From the cell containing the given text, extract its center point as [x, y] coordinate. 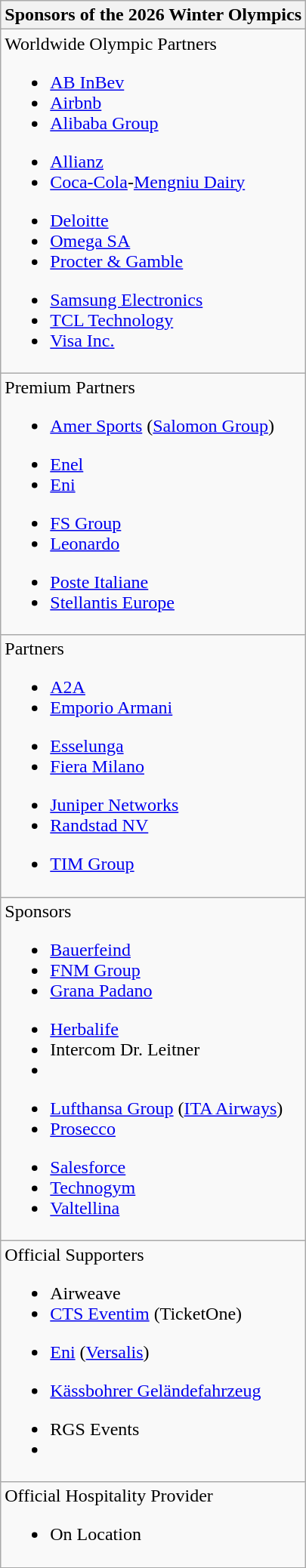
Sponsors of the 2026 Winter Olympics [153, 15]
Premium Partners Amer Sports (Salomon Group)EnelEniFS GroupLeonardoPoste ItalianeStellantis Europe [153, 504]
Partners A2AEmporio ArmaniEsselungaFiera MilanoJuniper NetworksRandstad NVTIM Group [153, 766]
Sponsors BauerfeindFNM GroupGrana PadanoHerbalifeIntercom Dr. LeitnerLufthansa Group (ITA Airways)ProseccoSalesforceTechnogymValtellina [153, 1069]
Official Supporters AirweaveCTS Eventim (TicketOne)Eni (Versalis)Kässbohrer GeländefahrzeugRGS Events [153, 1361]
Official Hospitality Provider On Location [153, 1525]
